For the text-containing cell, return its midpoint in [x, y] coordinate format. 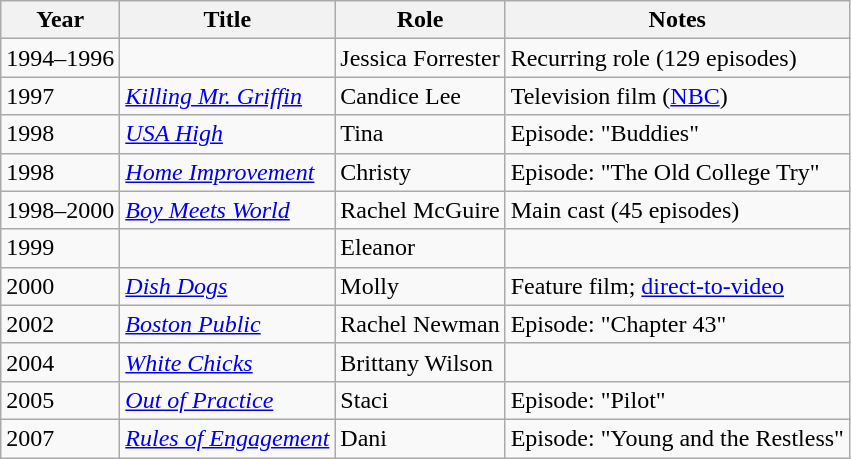
Main cast (45 episodes) [677, 210]
Boy Meets World [228, 210]
2007 [60, 438]
Year [60, 20]
Christy [420, 172]
1997 [60, 96]
Brittany Wilson [420, 362]
Molly [420, 286]
USA High [228, 134]
Title [228, 20]
1994–1996 [60, 58]
Role [420, 20]
Boston Public [228, 324]
Episode: "The Old College Try" [677, 172]
Jessica Forrester [420, 58]
Episode: "Young and the Restless" [677, 438]
Rachel McGuire [420, 210]
Staci [420, 400]
Episode: "Buddies" [677, 134]
White Chicks [228, 362]
Feature film; direct-to-video [677, 286]
Rachel Newman [420, 324]
Killing Mr. Griffin [228, 96]
2004 [60, 362]
2000 [60, 286]
Rules of Engagement [228, 438]
Eleanor [420, 248]
Tina [420, 134]
2005 [60, 400]
Home Improvement [228, 172]
Candice Lee [420, 96]
Television film (NBC) [677, 96]
Dish Dogs [228, 286]
1999 [60, 248]
Recurring role (129 episodes) [677, 58]
Notes [677, 20]
Dani [420, 438]
Episode: "Chapter 43" [677, 324]
Out of Practice [228, 400]
Episode: "Pilot" [677, 400]
1998–2000 [60, 210]
2002 [60, 324]
